Return [x, y] of the center of cell containing provided text 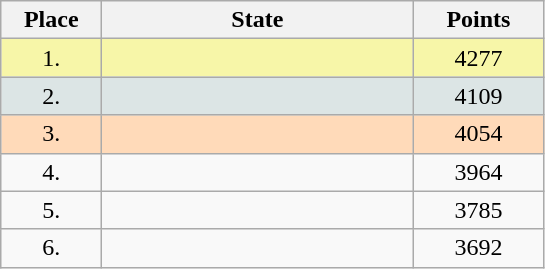
2. [52, 96]
Points [478, 20]
4277 [478, 58]
3692 [478, 248]
4054 [478, 134]
6. [52, 248]
4109 [478, 96]
3785 [478, 210]
3. [52, 134]
5. [52, 210]
Place [52, 20]
3964 [478, 172]
1. [52, 58]
State [258, 20]
4. [52, 172]
